Provide the [X, Y] coordinate of the cell's center where the given text is located.  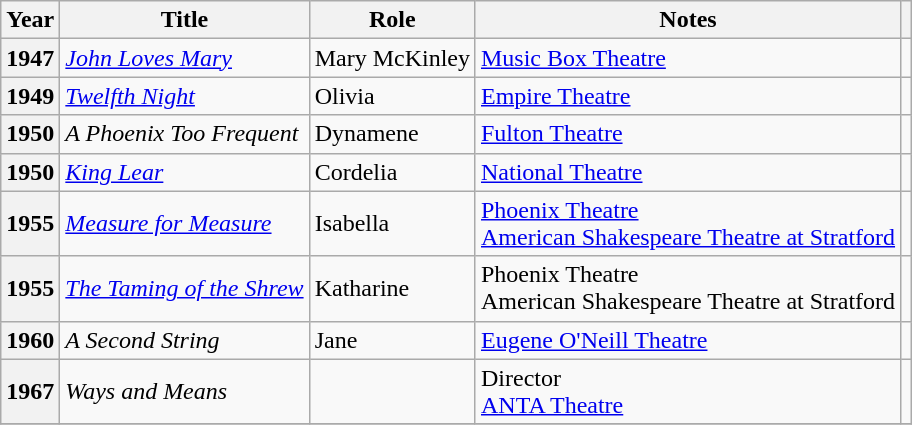
Fulton Theatre [688, 134]
Year [30, 20]
Katharine [392, 288]
1947 [30, 58]
Title [184, 20]
Olivia [392, 96]
Notes [688, 20]
Music Box Theatre [688, 58]
John Loves Mary [184, 58]
Mary McKinley [392, 58]
Dynamene [392, 134]
1967 [30, 392]
Role [392, 20]
Isabella [392, 224]
A Second String [184, 340]
Jane [392, 340]
1949 [30, 96]
The Taming of the Shrew [184, 288]
DirectorANTA Theatre [688, 392]
National Theatre [688, 172]
Empire Theatre [688, 96]
Twelfth Night [184, 96]
A Phoenix Too Frequent [184, 134]
King Lear [184, 172]
1960 [30, 340]
Cordelia [392, 172]
Eugene O'Neill Theatre [688, 340]
Ways and Means [184, 392]
Measure for Measure [184, 224]
